Output the (X, Y) coordinate of the center of the cell containing the given text.  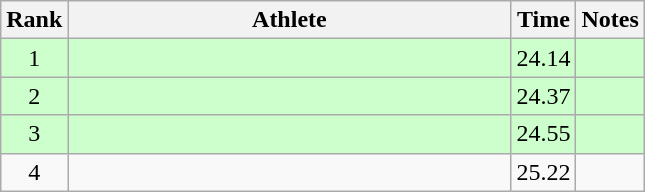
24.55 (544, 134)
1 (34, 58)
Athlete (290, 20)
Time (544, 20)
4 (34, 172)
3 (34, 134)
24.14 (544, 58)
25.22 (544, 172)
24.37 (544, 96)
Notes (610, 20)
Rank (34, 20)
2 (34, 96)
